Detect which cell encompasses the target text, then output its [x, y] center coordinate. 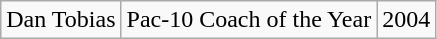
2004 [406, 20]
Pac-10 Coach of the Year [249, 20]
Dan Tobias [61, 20]
